Return the [x, y] coordinate for the center point of the cell that contains the specified text.  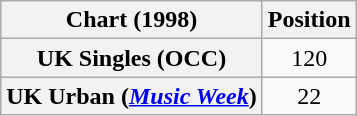
Chart (1998) [132, 20]
120 [309, 58]
UK Singles (OCC) [132, 58]
Position [309, 20]
22 [309, 96]
UK Urban (Music Week) [132, 96]
